Return the [X, Y] coordinate for the center point of the cell that contains the specified text.  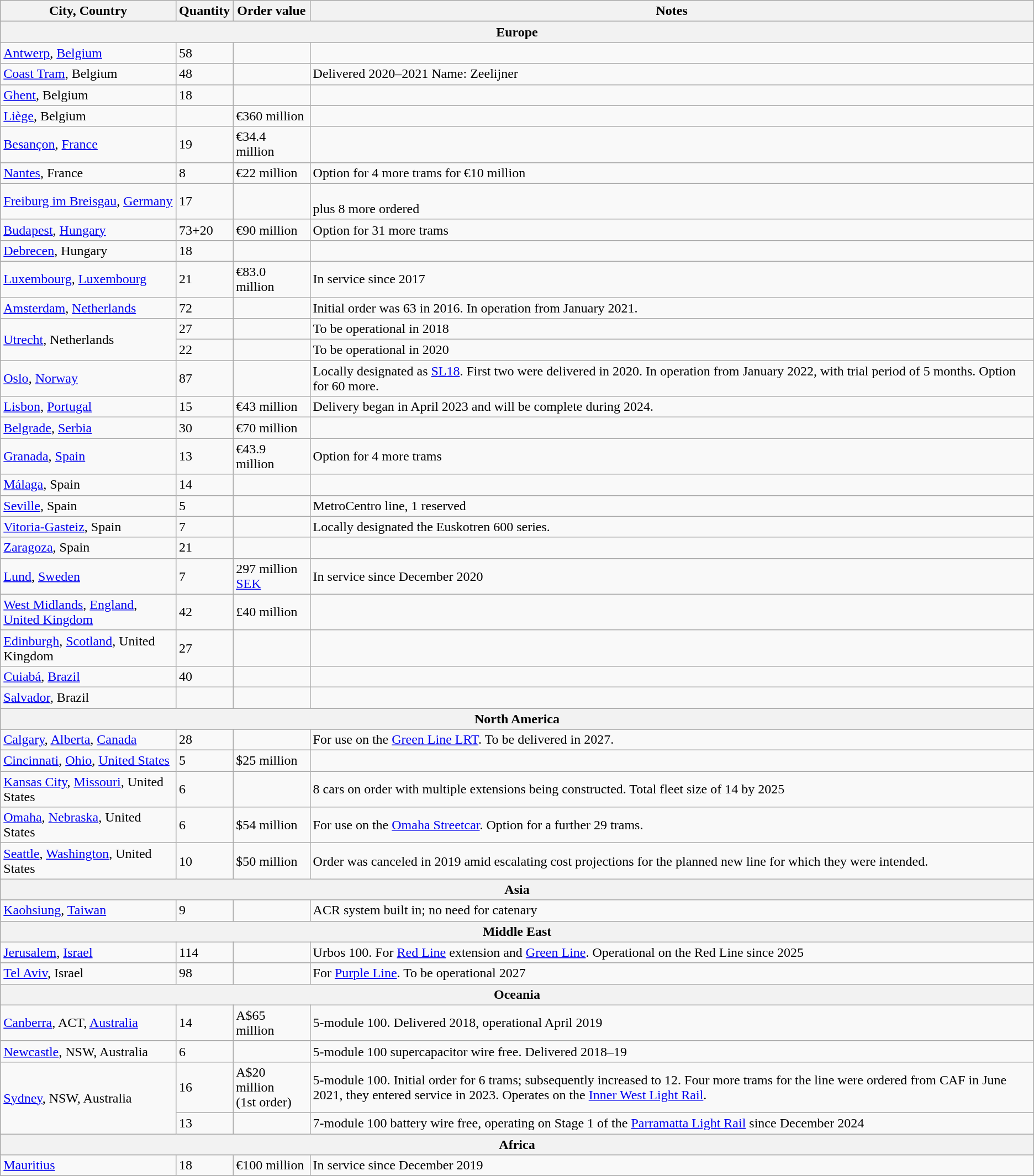
58 [204, 53]
22 [204, 350]
Locally designated the Euskotren 600 series. [672, 527]
Option for 4 more trams for €10 million [672, 173]
Utrecht, Netherlands [88, 340]
Salvador, Brazil [88, 697]
To be operational in 2018 [672, 329]
Besançon, France [88, 145]
Order value [272, 11]
$50 million [272, 861]
30 [204, 428]
Notes [672, 11]
$54 million [272, 825]
€100 million [272, 1166]
Sydney, NSW, Australia [88, 1098]
Cuiabá, Brazil [88, 676]
8 [204, 173]
48 [204, 74]
Zaragoza, Spain [88, 548]
Freiburg im Breisgau, Germany [88, 201]
Europe [517, 32]
To be operational in 2020 [672, 350]
Option for 31 more trams [672, 230]
€83.0 million [272, 279]
$25 million [272, 761]
Order was canceled in 2019 amid escalating cost projections for the planned new line for which they were intended. [672, 861]
Tel Aviv, Israel [88, 973]
Luxembourg, Luxembourg [88, 279]
Cincinnati, Ohio, United States [88, 761]
Oslo, Norway [88, 379]
A$65 million [272, 1023]
Oceania [517, 994]
€34.4 million [272, 145]
Amsterdam, Netherlands [88, 308]
5-module 100. Delivered 2018, operational April 2019 [672, 1023]
Antwerp, Belgium [88, 53]
Belgrade, Serbia [88, 428]
Lisbon, Portugal [88, 407]
Vitoria-Gasteiz, Spain [88, 527]
73+20 [204, 230]
€43 million [272, 407]
Locally designated as SL18. First two were delivered in 2020. In operation from January 2022, with trial period of 5 months. Option for 60 more. [672, 379]
ACR system built in; no need for catenary [672, 910]
City, Country [88, 11]
€360 million [272, 116]
Newcastle, NSW, Australia [88, 1051]
Canberra, ACT, Australia [88, 1023]
Delivered 2020–2021 Name: Zeelijner [672, 74]
Nantes, France [88, 173]
28 [204, 740]
Omaha, Nebraska, United States [88, 825]
Lund, Sweden [88, 576]
£40 million [272, 612]
Jerusalem, Israel [88, 952]
A$20 million(1st order) [272, 1087]
Budapest, Hungary [88, 230]
MetroCentro line, 1 reserved [672, 506]
Liège, Belgium [88, 116]
114 [204, 952]
5-module 100 supercapacitor wire free. Delivered 2018–19 [672, 1051]
9 [204, 910]
10 [204, 861]
Kaohsiung, Taiwan [88, 910]
West Midlands, England, United Kingdom [88, 612]
Granada, Spain [88, 456]
Calgary, Alberta, Canada [88, 740]
Delivery began in April 2023 and will be complete during 2024. [672, 407]
17 [204, 201]
In service since 2017 [672, 279]
40 [204, 676]
Coast Tram, Belgium [88, 74]
72 [204, 308]
For Purple Line. To be operational 2027 [672, 973]
19 [204, 145]
€22 million [272, 173]
In service since December 2020 [672, 576]
Ghent, Belgium [88, 95]
Seville, Spain [88, 506]
87 [204, 379]
Africa [517, 1145]
Mauritius [88, 1166]
For use on the Green Line LRT. To be delivered in 2027. [672, 740]
Initial order was 63 in 2016. In operation from January 2021. [672, 308]
Asia [517, 889]
€90 million [272, 230]
Edinburgh, Scotland, United Kingdom [88, 648]
For use on the Omaha Streetcar. Option for a further 29 trams. [672, 825]
€43.9 million [272, 456]
297 million SEK [272, 576]
In service since December 2019 [672, 1166]
€70 million [272, 428]
7-module 100 battery wire free, operating on Stage 1 of the Parramatta Light Rail since December 2024 [672, 1123]
plus 8 more ordered [672, 201]
42 [204, 612]
Seattle, Washington, United States [88, 861]
Option for 4 more trams [672, 456]
Quantity [204, 11]
Middle East [517, 931]
15 [204, 407]
8 cars on order with multiple extensions being constructed. Total fleet size of 14 by 2025 [672, 790]
North America [517, 718]
Debrecen, Hungary [88, 251]
16 [204, 1087]
Kansas City, Missouri, United States [88, 790]
Málaga, Spain [88, 485]
Urbos 100. For Red Line extension and Green Line. Operational on the Red Line since 2025 [672, 952]
98 [204, 973]
